Return the (X, Y) coordinate for the center point of the cell that contains the specified text.  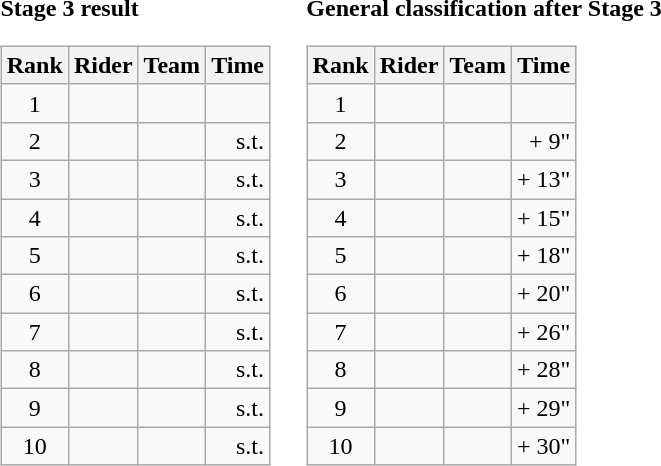
+ 9" (543, 141)
+ 20" (543, 294)
+ 15" (543, 217)
+ 18" (543, 256)
+ 13" (543, 179)
+ 26" (543, 332)
+ 28" (543, 370)
+ 29" (543, 408)
+ 30" (543, 446)
